Identify which cell holds the provided text, then report its [X, Y] central coordinate. 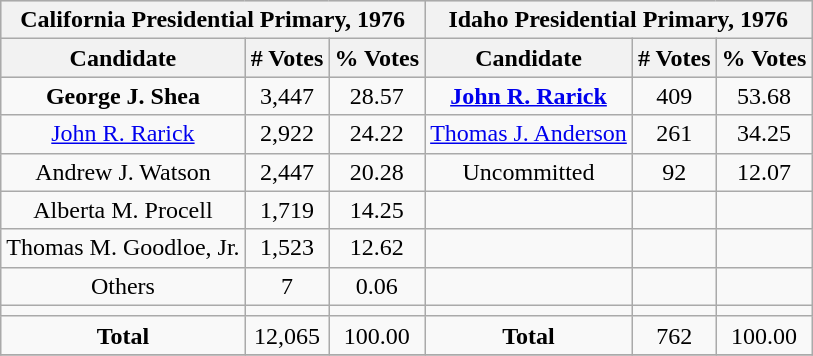
0.06 [377, 286]
Thomas M. Goodloe, Jr. [123, 248]
12,065 [287, 335]
24.22 [377, 134]
20.28 [377, 172]
7 [287, 286]
409 [674, 96]
261 [674, 134]
3,447 [287, 96]
12.07 [764, 172]
12.62 [377, 248]
George J. Shea [123, 96]
Others [123, 286]
Uncommitted [529, 172]
2,922 [287, 134]
53.68 [764, 96]
Alberta M. Procell [123, 210]
2,447 [287, 172]
762 [674, 335]
Thomas J. Anderson [529, 134]
California Presidential Primary, 1976 [213, 20]
92 [674, 172]
1,719 [287, 210]
1,523 [287, 248]
28.57 [377, 96]
Idaho Presidential Primary, 1976 [618, 20]
14.25 [377, 210]
34.25 [764, 134]
Andrew J. Watson [123, 172]
